Extract the [X, Y] coordinate from the center of the cell holding the provided text.  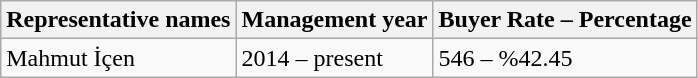
Mahmut İçen [118, 58]
Management year [334, 20]
Buyer Rate – Percentage [565, 20]
546 – %42.45 [565, 58]
Representative names [118, 20]
2014 – present [334, 58]
